Determine the [x, y] coordinate at the center of the cell enclosing the given text.  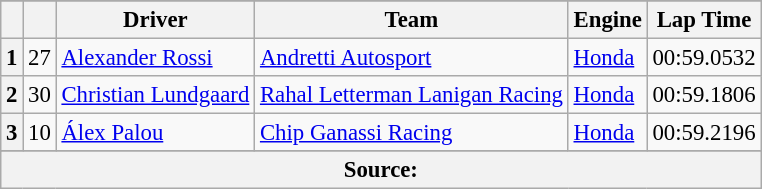
00:59.0532 [704, 58]
Alexander Rossi [156, 58]
Engine [608, 20]
00:59.2196 [704, 133]
Álex Palou [156, 133]
2 [12, 95]
Team [412, 20]
Christian Lundgaard [156, 95]
27 [40, 58]
Driver [156, 20]
Chip Ganassi Racing [412, 133]
1 [12, 58]
Rahal Letterman Lanigan Racing [412, 95]
Lap Time [704, 20]
3 [12, 133]
Source: [381, 170]
00:59.1806 [704, 95]
10 [40, 133]
30 [40, 95]
Andretti Autosport [412, 58]
